Provide the (X, Y) coordinate of the cell's center where the given text is located.  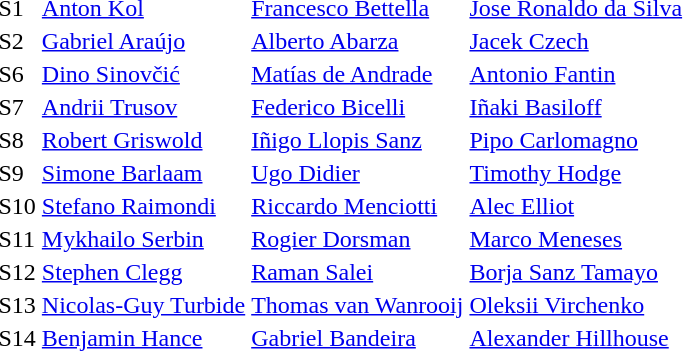
Dino Sinovčić (143, 74)
Stephen Clegg (143, 272)
Alberto Abarza (358, 41)
Ugo Didier (358, 173)
Gabriel Araújo (143, 41)
Matías de Andrade (358, 74)
Robert Griswold (143, 140)
Andrii Trusov (143, 107)
Mykhailo Serbin (143, 239)
Thomas van Wanrooij (358, 305)
Simone Barlaam (143, 173)
Stefano Raimondi (143, 206)
Iñigo Llopis Sanz (358, 140)
Federico Bicelli (358, 107)
Riccardo Menciotti (358, 206)
Nicolas-Guy Turbide (143, 305)
Rogier Dorsman (358, 239)
Raman Salei (358, 272)
